For the text-containing cell, return its midpoint in (X, Y) coordinate format. 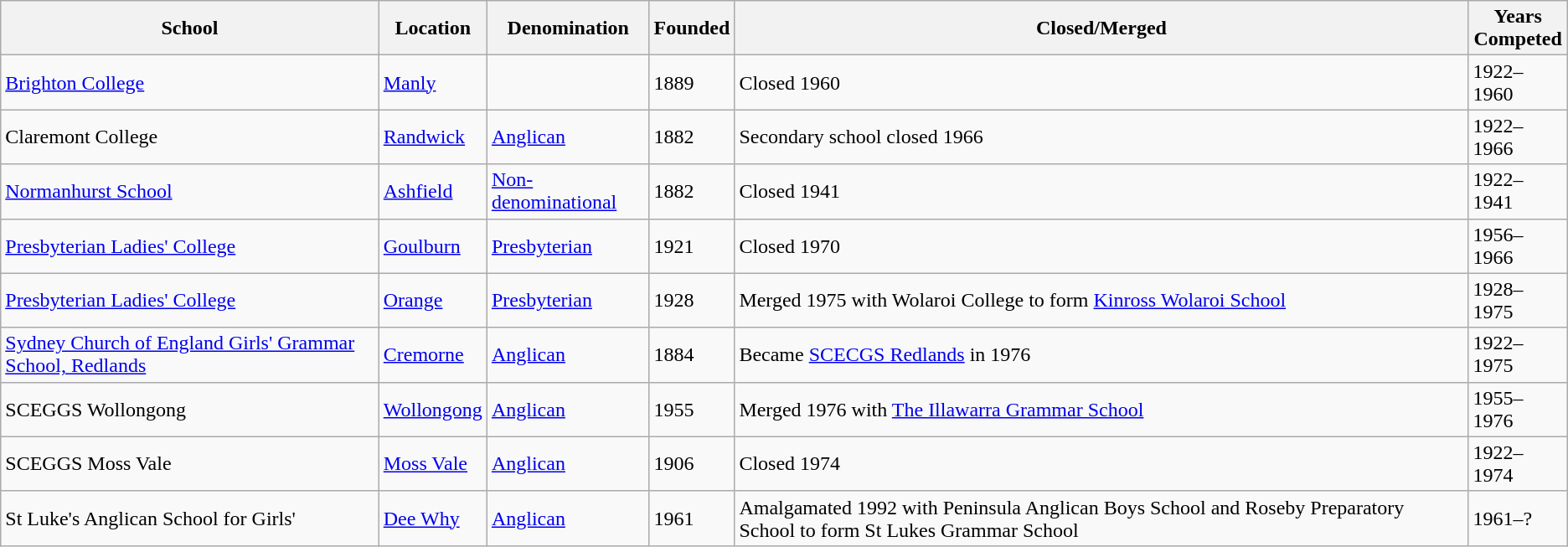
Closed 1960 (1101, 82)
1961–? (1518, 518)
Founded (692, 28)
1889 (692, 82)
Wollongong (432, 409)
Location (432, 28)
Moss Vale (432, 464)
Merged 1976 with The Illawarra Grammar School (1101, 409)
Became SCECGS Redlands in 1976 (1101, 355)
Closed 1941 (1101, 191)
Closed 1974 (1101, 464)
Orange (432, 300)
School (190, 28)
Closed/Merged (1101, 28)
Claremont College (190, 137)
St Luke's Anglican School for Girls' (190, 518)
Sydney Church of England Girls' Grammar School, Redlands (190, 355)
Merged 1975 with Wolaroi College to form Kinross Wolaroi School (1101, 300)
1921 (692, 246)
Brighton College (190, 82)
YearsCompeted (1518, 28)
1956–1966 (1518, 246)
Denomination (568, 28)
1906 (692, 464)
1922–1960 (1518, 82)
Normanhurst School (190, 191)
1922–1941 (1518, 191)
1922–1975 (1518, 355)
Randwick (432, 137)
Goulburn (432, 246)
1928–1975 (1518, 300)
1884 (692, 355)
Closed 1970 (1101, 246)
Non-denominational (568, 191)
SCEGGS Moss Vale (190, 464)
1922–1966 (1518, 137)
1961 (692, 518)
Ashfield (432, 191)
Dee Why (432, 518)
1928 (692, 300)
Secondary school closed 1966 (1101, 137)
1955–1976 (1518, 409)
Manly (432, 82)
SCEGGS Wollongong (190, 409)
Amalgamated 1992 with Peninsula Anglican Boys School and Roseby Preparatory School to form St Lukes Grammar School (1101, 518)
1922–1974 (1518, 464)
1955 (692, 409)
Cremorne (432, 355)
